Output the (X, Y) coordinate of the center of the cell containing the given text.  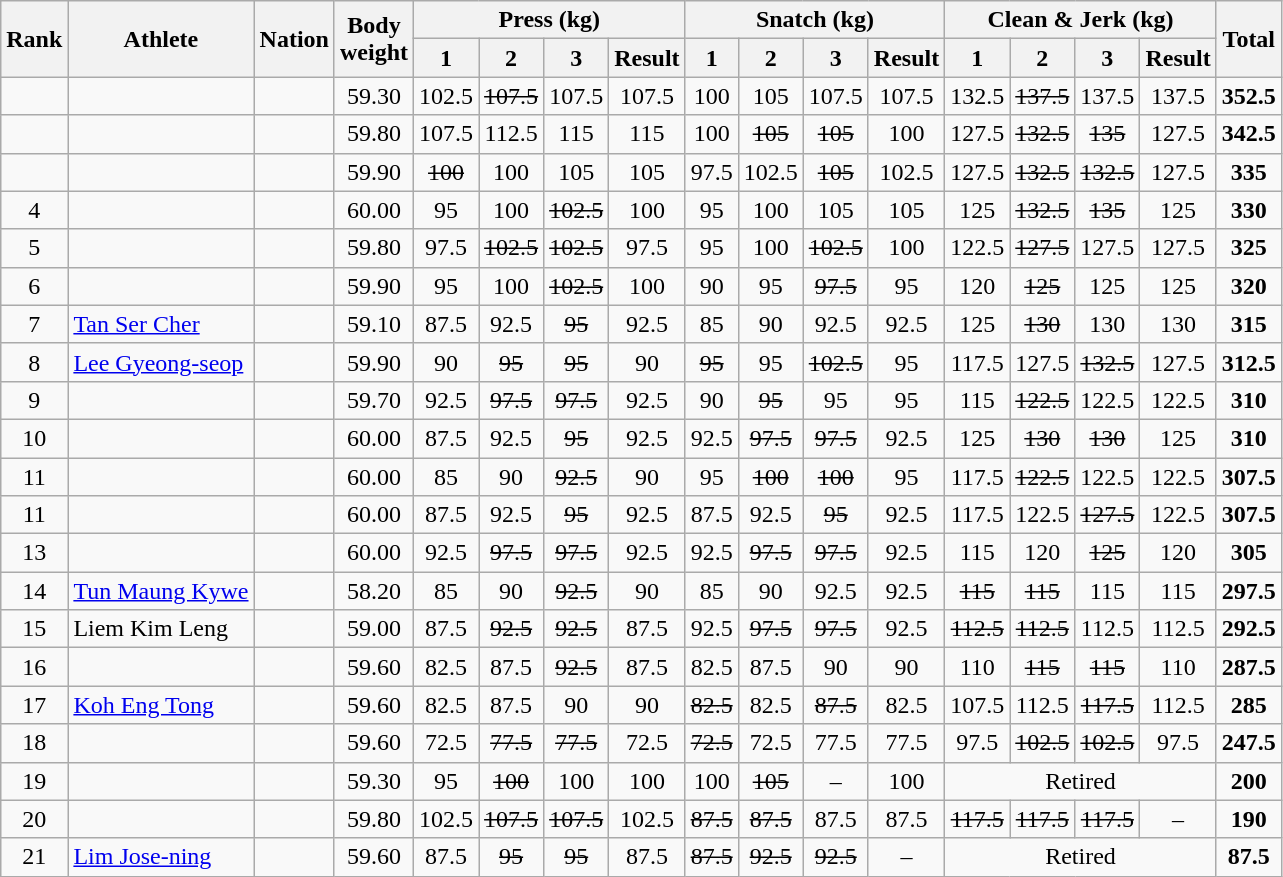
312.5 (1248, 362)
Rank (34, 39)
Lim Jose-ning (161, 857)
Koh Eng Tong (161, 705)
58.20 (374, 591)
21 (34, 857)
16 (34, 667)
Athlete (161, 39)
19 (34, 781)
Clean & Jerk (kg) (1081, 20)
4 (34, 210)
15 (34, 629)
297.5 (1248, 591)
59.00 (374, 629)
17 (34, 705)
Bodyweight (374, 39)
8 (34, 362)
Tun Maung Kywe (161, 591)
285 (1248, 705)
Snatch (kg) (815, 20)
9 (34, 400)
315 (1248, 324)
59.10 (374, 324)
14 (34, 591)
Press (kg) (550, 20)
20 (34, 819)
305 (1248, 553)
Lee Gyeong-seop (161, 362)
292.5 (1248, 629)
200 (1248, 781)
18 (34, 743)
Nation (294, 39)
Total (1248, 39)
59.70 (374, 400)
352.5 (1248, 96)
10 (34, 438)
335 (1248, 172)
330 (1248, 210)
320 (1248, 286)
342.5 (1248, 134)
Liem Kim Leng (161, 629)
7 (34, 324)
190 (1248, 819)
5 (34, 248)
Tan Ser Cher (161, 324)
13 (34, 553)
287.5 (1248, 667)
6 (34, 286)
247.5 (1248, 743)
325 (1248, 248)
